Find where the given text appears and provide that cell's center as (x, y) coordinate. 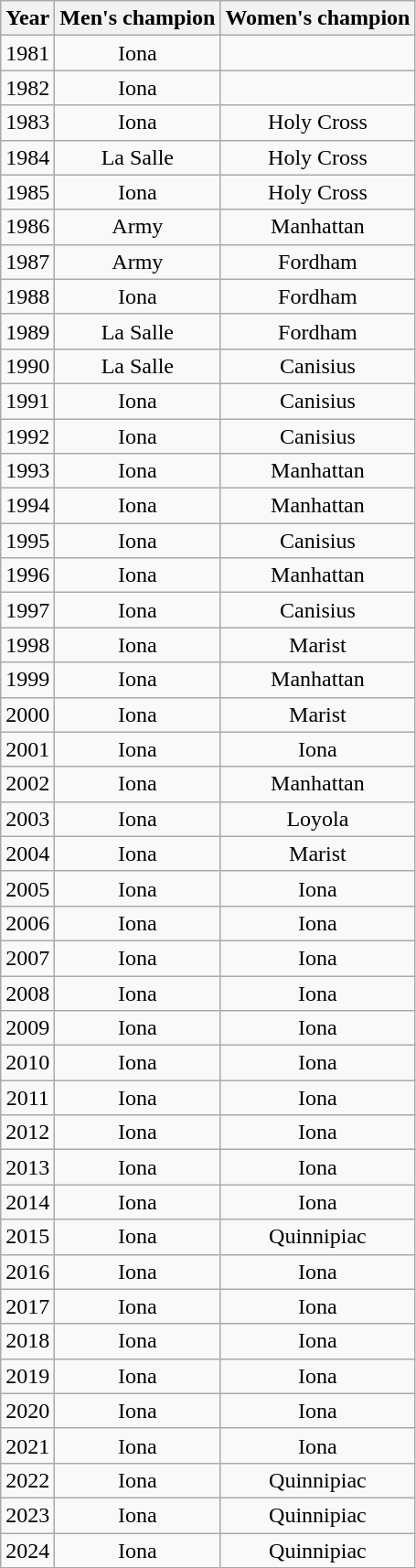
Men's champion (137, 18)
2000 (27, 714)
2023 (27, 1515)
1997 (27, 610)
2004 (27, 854)
2002 (27, 784)
2001 (27, 749)
2003 (27, 819)
1996 (27, 575)
2007 (27, 958)
2012 (27, 1133)
2018 (27, 1341)
2009 (27, 1028)
1988 (27, 296)
Women's champion (318, 18)
1986 (27, 227)
2017 (27, 1306)
2013 (27, 1167)
2020 (27, 1411)
2011 (27, 1098)
1998 (27, 645)
1981 (27, 53)
2024 (27, 1551)
1987 (27, 262)
2006 (27, 923)
1984 (27, 157)
1989 (27, 331)
2010 (27, 1063)
2022 (27, 1480)
1999 (27, 680)
1994 (27, 506)
1995 (27, 541)
Year (27, 18)
1985 (27, 192)
2016 (27, 1272)
2019 (27, 1376)
2021 (27, 1445)
2015 (27, 1237)
1992 (27, 436)
1982 (27, 88)
2014 (27, 1202)
2008 (27, 993)
1983 (27, 123)
1993 (27, 471)
2005 (27, 888)
1990 (27, 366)
1991 (27, 401)
Loyola (318, 819)
